Identify which cell holds the provided text, then report its (x, y) central coordinate. 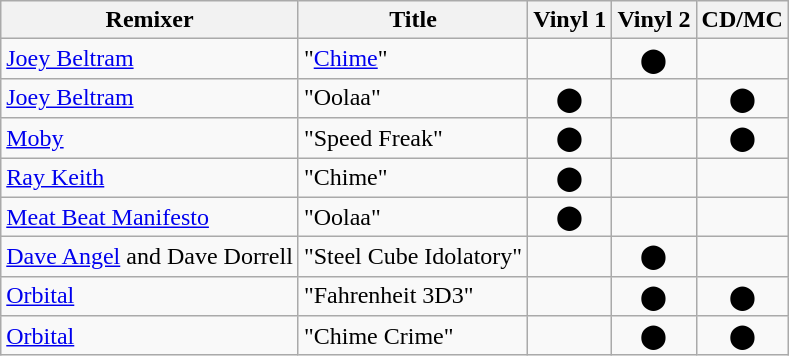
"Fahrenheit 3D3" (412, 296)
Meat Beat Manifesto (150, 217)
Vinyl 1 (570, 20)
Remixer (150, 20)
"Chime Crime" (412, 336)
Dave Angel and Dave Dorrell (150, 257)
"Steel Cube Idolatory" (412, 257)
"Speed Freak" (412, 138)
Ray Keith (150, 178)
Title (412, 20)
Moby (150, 138)
CD/MC (742, 20)
Vinyl 2 (654, 20)
